Return [x, y] of the center of cell containing provided text 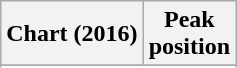
Chart (2016) [72, 34]
Peakposition [189, 34]
